Identify which cell holds the provided text, then report its (x, y) central coordinate. 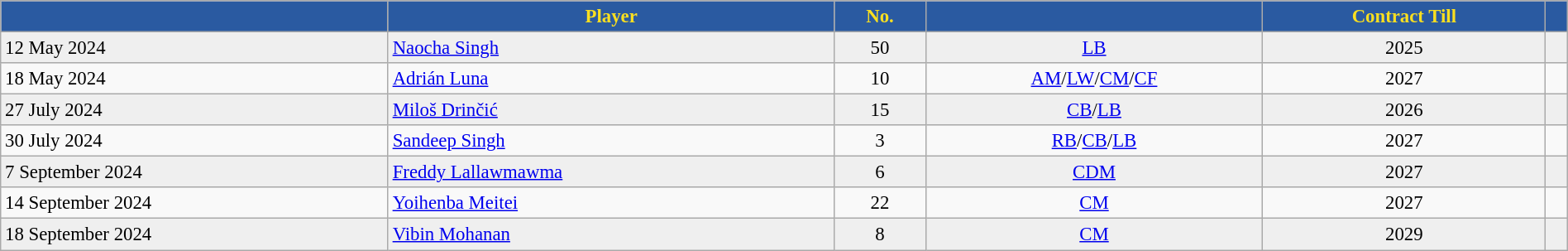
Yoihenba Meitei (611, 203)
Vibin Mohanan (611, 234)
3 (880, 141)
12 May 2024 (195, 48)
15 (880, 110)
LB (1094, 48)
Freddy Lallawmawma (611, 172)
8 (880, 234)
Sandeep Singh (611, 141)
No. (880, 17)
22 (880, 203)
RB/CB/LB (1094, 141)
Player (611, 17)
7 September 2024 (195, 172)
14 September 2024 (195, 203)
Contract Till (1404, 17)
2025 (1404, 48)
2029 (1404, 234)
6 (880, 172)
27 July 2024 (195, 110)
CDM (1094, 172)
50 (880, 48)
30 July 2024 (195, 141)
Adrián Luna (611, 79)
Naocha Singh (611, 48)
10 (880, 79)
Miloš Drinčić (611, 110)
2026 (1404, 110)
18 September 2024 (195, 234)
18 May 2024 (195, 79)
CB/LB (1094, 110)
AM/LW/CM/CF (1094, 79)
